Capture the cell that displays the provided text and extract its [x, y] central coordinate. 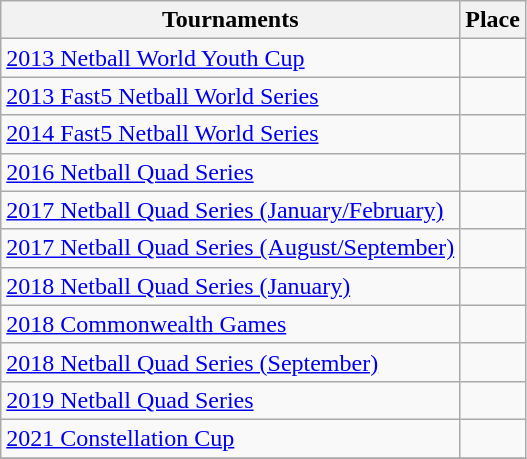
2013 Netball World Youth Cup [230, 58]
2019 Netball Quad Series [230, 400]
2016 Netball Quad Series [230, 172]
2013 Fast5 Netball World Series [230, 96]
2017 Netball Quad Series (August/September) [230, 248]
2017 Netball Quad Series (January/February) [230, 210]
2014 Fast5 Netball World Series [230, 134]
2021 Constellation Cup [230, 438]
Place [493, 20]
2018 Netball Quad Series (January) [230, 286]
2018 Commonwealth Games [230, 324]
2018 Netball Quad Series (September) [230, 362]
Tournaments [230, 20]
